From the cell containing the given text, extract its center point as [x, y] coordinate. 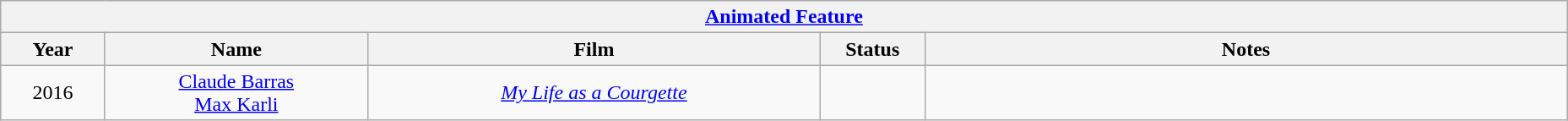
Year [53, 49]
Film [594, 49]
Notes [1246, 49]
Animated Feature [784, 17]
Status [872, 49]
Name [236, 49]
Claude Barras Max Karli [236, 93]
My Life as a Courgette [594, 93]
2016 [53, 93]
